Capture the cell that displays the provided text and extract its [X, Y] central coordinate. 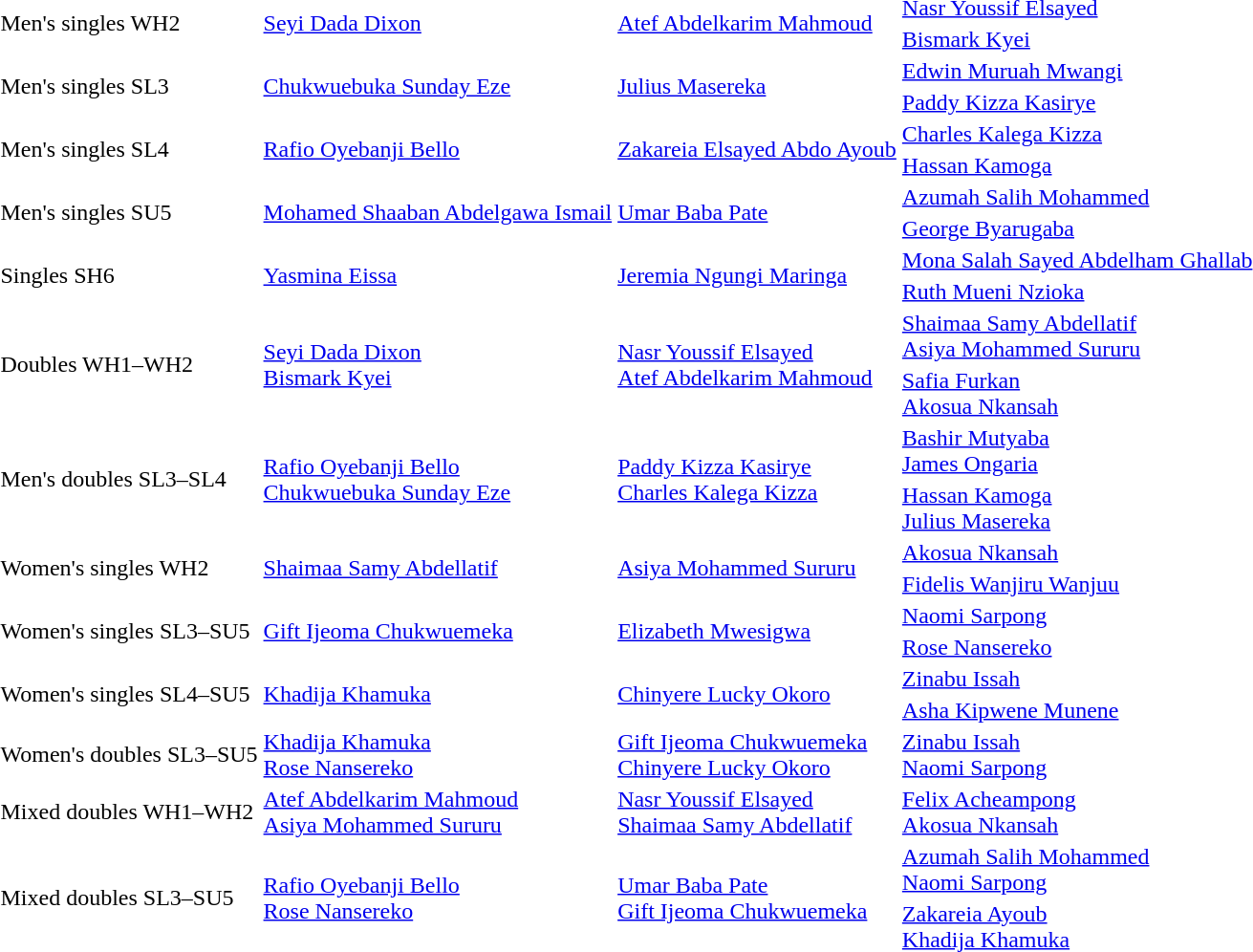
Mohamed Shaaban Abdelgawa Ismail [438, 212]
Elizabeth Mwesigwa [757, 631]
Yasmina Eissa [438, 275]
Julius Masereka [757, 86]
Shaimaa Samy Abdellatif [438, 568]
Gift Ijeoma Chukwuemeka Chinyere Lucky Okoro [757, 755]
Rafio Oyebanji Bello [438, 149]
Zakareia Elsayed Abdo Ayoub [757, 149]
Seyi Dada Dixon Bismark Kyei [438, 365]
Nasr Youssif Elsayed Shaimaa Samy Abdellatif [757, 812]
Jeremia Ngungi Maringa [757, 275]
Rafio Oyebanji Bello Chukwuebuka Sunday Eze [438, 480]
Umar Baba Pate [757, 212]
Atef Abdelkarim Mahmoud Asiya Mohammed Sururu [438, 812]
Asiya Mohammed Sururu [757, 568]
Nasr Youssif Elsayed Atef Abdelkarim Mahmoud [757, 365]
Paddy Kizza Kasirye Charles Kalega Kizza [757, 480]
Chukwuebuka Sunday Eze [438, 86]
Khadija Khamuka [438, 694]
Gift Ijeoma Chukwuemeka [438, 631]
Chinyere Lucky Okoro [757, 694]
Khadija Khamuka Rose Nansereko [438, 755]
